Return [X, Y] of the center of cell containing provided text 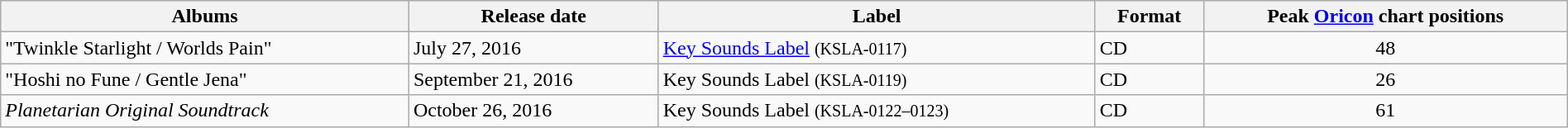
October 26, 2016 [533, 111]
Release date [533, 17]
"Twinkle Starlight / Worlds Pain" [205, 48]
Label [877, 17]
61 [1385, 111]
July 27, 2016 [533, 48]
Key Sounds Label (KSLA-0119) [877, 79]
Albums [205, 17]
Key Sounds Label (KSLA-0122–0123) [877, 111]
26 [1385, 79]
Peak Oricon chart positions [1385, 17]
September 21, 2016 [533, 79]
Format [1150, 17]
Planetarian Original Soundtrack [205, 111]
48 [1385, 48]
Key Sounds Label (KSLA-0117) [877, 48]
"Hoshi no Fune / Gentle Jena" [205, 79]
